Output the (X, Y) coordinate of the center of the cell containing the given text.  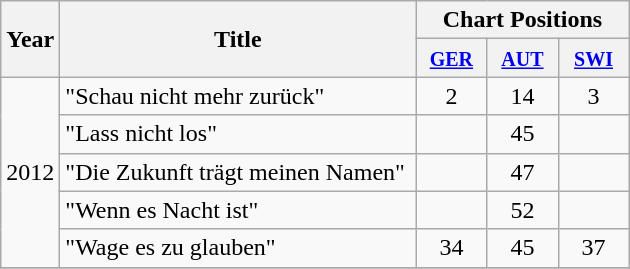
"Schau nicht mehr zurück" (238, 96)
2 (452, 96)
Year (30, 39)
14 (522, 96)
Title (238, 39)
Chart Positions (522, 20)
"Lass nicht los" (238, 134)
3 (594, 96)
GER (452, 58)
47 (522, 172)
37 (594, 248)
52 (522, 210)
2012 (30, 172)
"Wenn es Nacht ist" (238, 210)
SWI (594, 58)
"Die Zukunft trägt meinen Namen" (238, 172)
"Wage es zu glauben" (238, 248)
AUT (522, 58)
34 (452, 248)
